Locate the cell with the specified text and output its (x, y) center coordinate. 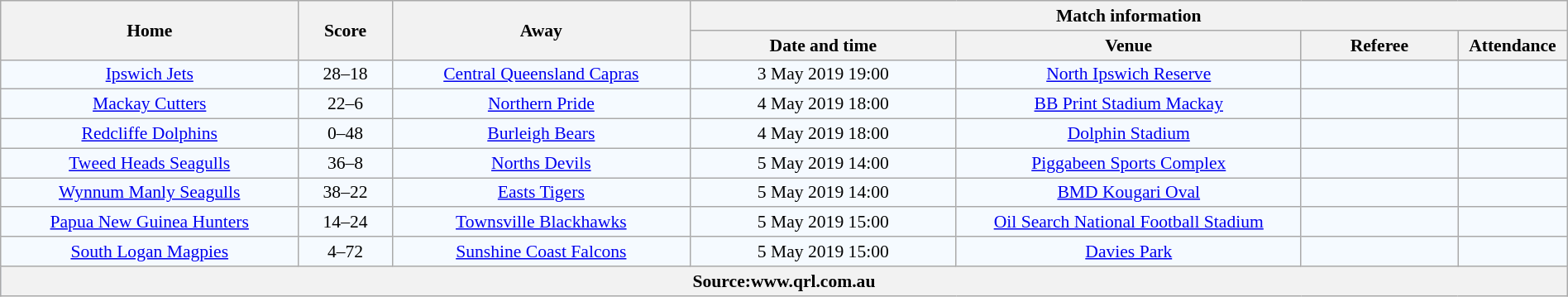
Ipswich Jets (150, 74)
Davies Park (1128, 251)
Tweed Heads Seagulls (150, 163)
Date and time (823, 46)
Redcliffe Dolphins (150, 134)
Sunshine Coast Falcons (541, 251)
Mackay Cutters (150, 104)
Venue (1128, 46)
Northern Pride (541, 104)
28–18 (346, 74)
4–72 (346, 251)
Match information (1128, 16)
38–22 (346, 193)
North Ipswich Reserve (1128, 74)
Score (346, 30)
BMD Kougari Oval (1128, 193)
14–24 (346, 223)
Referee (1379, 46)
BB Print Stadium Mackay (1128, 104)
Easts Tigers (541, 193)
Away (541, 30)
22–6 (346, 104)
Oil Search National Football Stadium (1128, 223)
Dolphin Stadium (1128, 134)
Papua New Guinea Hunters (150, 223)
South Logan Magpies (150, 251)
36–8 (346, 163)
3 May 2019 19:00 (823, 74)
Piggabeen Sports Complex (1128, 163)
Central Queensland Capras (541, 74)
Attendance (1513, 46)
Source:www.qrl.com.au (784, 281)
Burleigh Bears (541, 134)
Home (150, 30)
Wynnum Manly Seagulls (150, 193)
Townsville Blackhawks (541, 223)
0–48 (346, 134)
Norths Devils (541, 163)
